Find where the given text appears and provide that cell's center as [X, Y] coordinate. 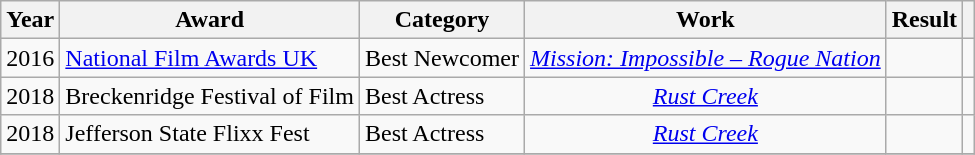
Mission: Impossible – Rogue Nation [706, 58]
Breckenridge Festival of Film [210, 96]
Best Newcomer [442, 58]
Work [706, 20]
Jefferson State Flixx Fest [210, 134]
National Film Awards UK [210, 58]
2016 [30, 58]
Category [442, 20]
Year [30, 20]
Result [924, 20]
Award [210, 20]
